Scan for the cell matching the given text and deliver its (X, Y) coordinate at center. 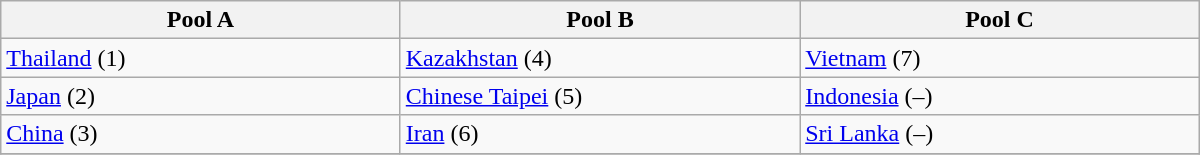
Thailand (1) (200, 58)
Kazakhstan (4) (600, 58)
Iran (6) (600, 134)
Chinese Taipei (5) (600, 96)
China (3) (200, 134)
Sri Lanka (–) (1000, 134)
Vietnam (7) (1000, 58)
Pool B (600, 20)
Pool C (1000, 20)
Indonesia (–) (1000, 96)
Pool A (200, 20)
Japan (2) (200, 96)
